Locate the cell with the specified text and output its (x, y) center coordinate. 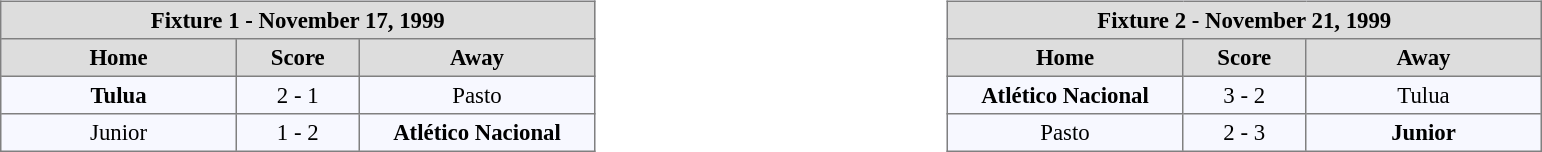
2 - 1 (298, 95)
3 - 2 (1244, 95)
2 - 3 (1244, 133)
Fixture 2 - November 21, 1999 (1244, 20)
Fixture 1 - November 17, 1999 (298, 20)
1 - 2 (298, 133)
